Search for the cell housing the specified text and yield its (X, Y) center coordinate. 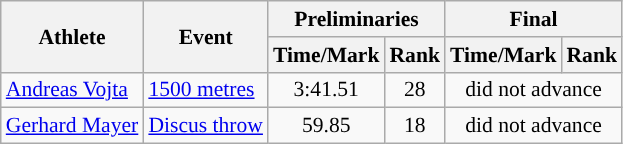
28 (414, 90)
Gerhard Mayer (72, 126)
18 (414, 126)
Final (534, 19)
Athlete (72, 36)
3:41.51 (326, 90)
Discus throw (206, 126)
Andreas Vojta (72, 90)
Preliminaries (356, 19)
Event (206, 36)
59.85 (326, 126)
1500 metres (206, 90)
